Extract the [x, y] coordinate from the center of the cell holding the provided text.  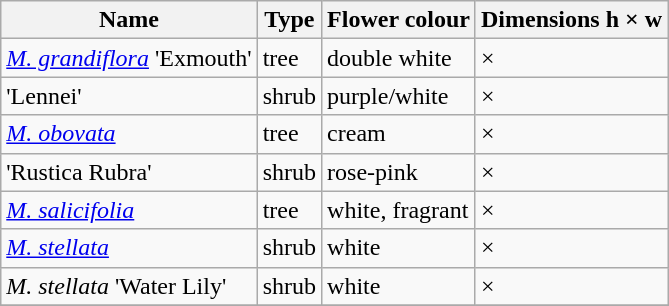
rose-pink [399, 172]
M. stellata [129, 248]
M. stellata 'Water Lily' [129, 286]
Type [289, 20]
M. grandiflora 'Exmouth' [129, 58]
M. salicifolia [129, 210]
'Lennei' [129, 96]
cream [399, 134]
Flower colour [399, 20]
double white [399, 58]
'Rustica Rubra' [129, 172]
Dimensions h × w [571, 20]
M. obovata [129, 134]
purple/white [399, 96]
white, fragrant [399, 210]
Name [129, 20]
